From the cell containing the given text, extract its center point as (x, y) coordinate. 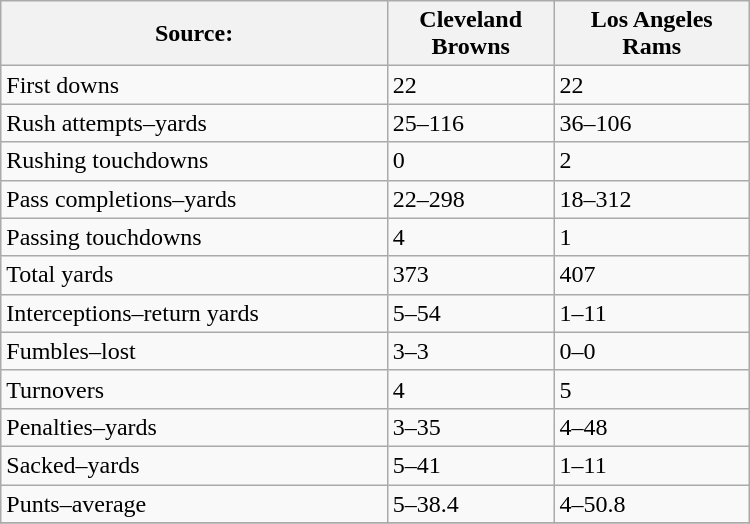
18–312 (652, 199)
2 (652, 161)
5 (652, 389)
Passing touchdowns (194, 237)
Los AngelesRams (652, 34)
Interceptions–return yards (194, 313)
0 (470, 161)
22–298 (470, 199)
4–50.8 (652, 503)
5–41 (470, 465)
3–35 (470, 427)
Penalties–yards (194, 427)
4–48 (652, 427)
Rushing touchdowns (194, 161)
373 (470, 275)
Fumbles–lost (194, 351)
Source: (194, 34)
25–116 (470, 123)
36–106 (652, 123)
Turnovers (194, 389)
5–38.4 (470, 503)
Total yards (194, 275)
Sacked–yards (194, 465)
407 (652, 275)
Rush attempts–yards (194, 123)
Punts–average (194, 503)
ClevelandBrowns (470, 34)
5–54 (470, 313)
0–0 (652, 351)
First downs (194, 85)
1 (652, 237)
Pass completions–yards (194, 199)
3–3 (470, 351)
